Extract the [X, Y] coordinate from the center of the cell holding the provided text.  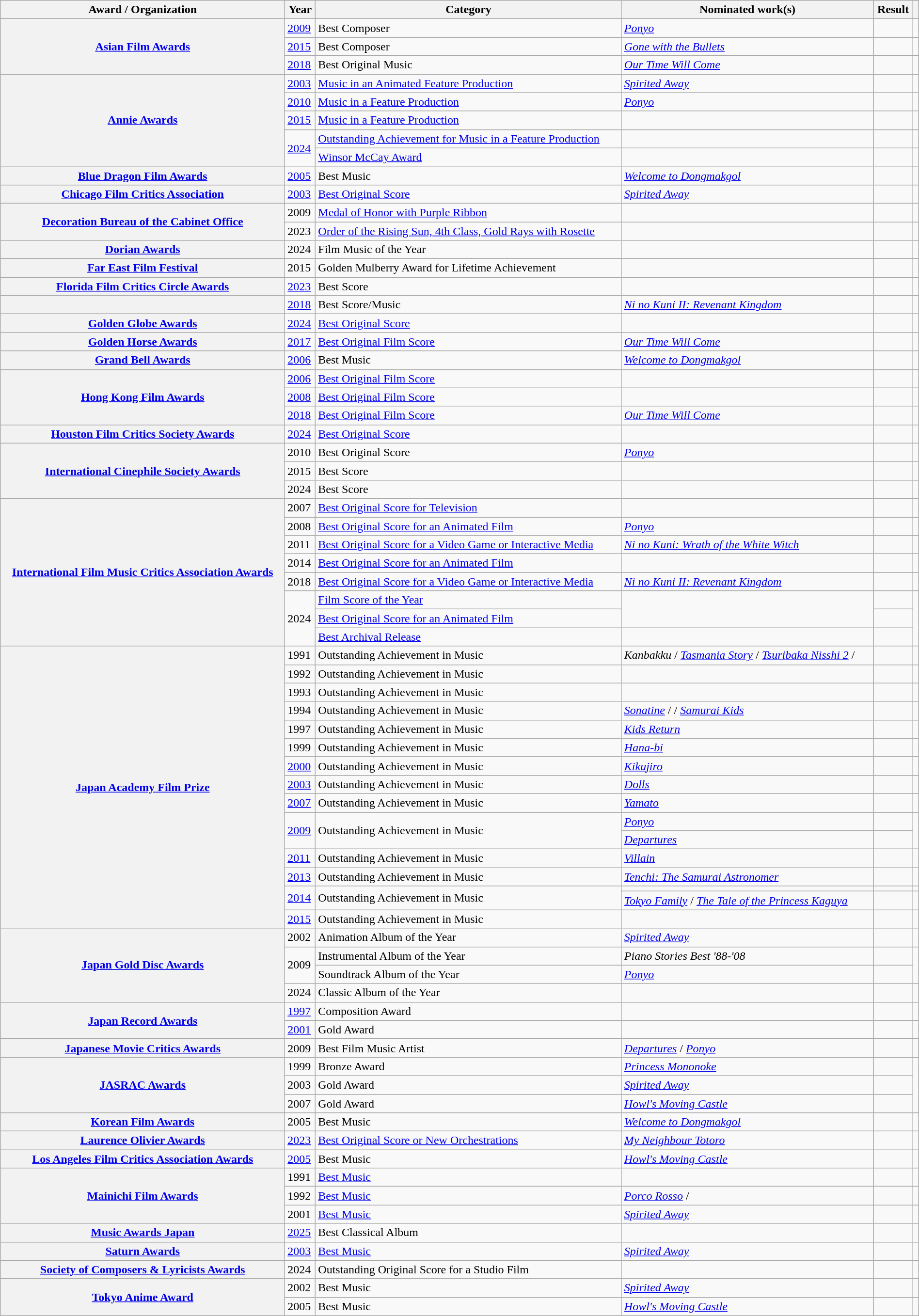
Japan Gold Disc Awards [143, 965]
Order of the Rising Sun, 4th Class, Gold Rays with Rosette [469, 231]
Composition Award [469, 1011]
Winsor McCay Award [469, 157]
Los Angeles Film Critics Association Awards [143, 1159]
Hana-bi [747, 747]
2025 [301, 1233]
Kanbakku / Tasmania Story / Tsuribaka Nisshi 2 / [747, 655]
Tokyo Family / The Tale of the Princess Kaguya [747, 901]
Annie Awards [143, 120]
Tenchi: The Samurai Astronomer [747, 877]
Houston Film Critics Society Awards [143, 434]
Villain [747, 858]
Decoration Bureau of the Cabinet Office [143, 222]
Best Film Music Artist [469, 1048]
Kikujiro [747, 766]
2017 [301, 342]
Film Score of the Year [469, 600]
JASRAC Awards [143, 1085]
Music Awards Japan [143, 1233]
Far East Film Festival [143, 268]
International Film Music Critics Association Awards [143, 572]
International Cinephile Society Awards [143, 471]
Best Original Score or New Orchestrations [469, 1141]
Departures / Ponyo [747, 1048]
1994 [301, 711]
Result [893, 10]
Saturn Awards [143, 1251]
Yamato [747, 803]
Kids Return [747, 729]
Japan Academy Film Prize [143, 787]
1993 [301, 692]
Best Score/Music [469, 305]
Best Archival Release [469, 637]
Piano Stories Best '88-'08 [747, 956]
Golden Horse Awards [143, 342]
Soundtrack Album of the Year [469, 974]
Hong Kong Film Awards [143, 397]
Laurence Olivier Awards [143, 1141]
Best Original Score for Television [469, 507]
Instrumental Album of the Year [469, 956]
Chicago Film Critics Association [143, 194]
Year [301, 10]
Classic Album of the Year [469, 993]
Florida Film Critics Circle Awards [143, 286]
Outstanding Achievement for Music in a Feature Production [469, 139]
Dorian Awards [143, 250]
Gone with the Bullets [747, 47]
2000 [301, 766]
Ni no Kuni: Wrath of the White Witch [747, 545]
Departures [747, 840]
Japanese Movie Critics Awards [143, 1048]
Nominated work(s) [747, 10]
Sonatine / / Samurai Kids [747, 711]
Princess Mononoke [747, 1066]
Blue Dragon Film Awards [143, 175]
Film Music of the Year [469, 250]
Best Original Music [469, 65]
Golden Mulberry Award for Lifetime Achievement [469, 268]
Animation Album of the Year [469, 937]
Golden Globe Awards [143, 323]
2013 [301, 877]
Society of Composers & Lyricists Awards [143, 1269]
Outstanding Original Score for a Studio Film [469, 1269]
Grand Bell Awards [143, 360]
Bronze Award [469, 1066]
Mainichi Film Awards [143, 1196]
Asian Film Awards [143, 47]
Porco Rosso / [747, 1196]
Music in an Animated Feature Production [469, 83]
My Neighbour Totoro [747, 1141]
Category [469, 10]
Medal of Honor with Purple Ribbon [469, 212]
Korean Film Awards [143, 1122]
Tokyo Anime Award [143, 1297]
Japan Record Awards [143, 1020]
Best Classical Album [469, 1233]
Dolls [747, 784]
Award / Organization [143, 10]
